Return the [x, y] coordinate for the center point of the cell that contains the specified text.  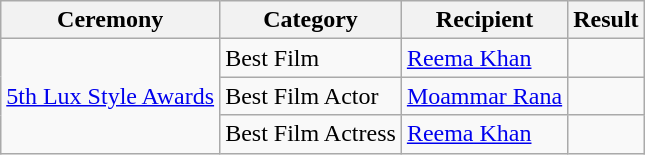
Best Film [311, 58]
Ceremony [110, 20]
Best Film Actress [311, 134]
Recipient [484, 20]
Moammar Rana [484, 96]
Result [606, 20]
Category [311, 20]
5th Lux Style Awards [110, 96]
Best Film Actor [311, 96]
